Determine the [X, Y] coordinate at the center of the cell enclosing the given text.  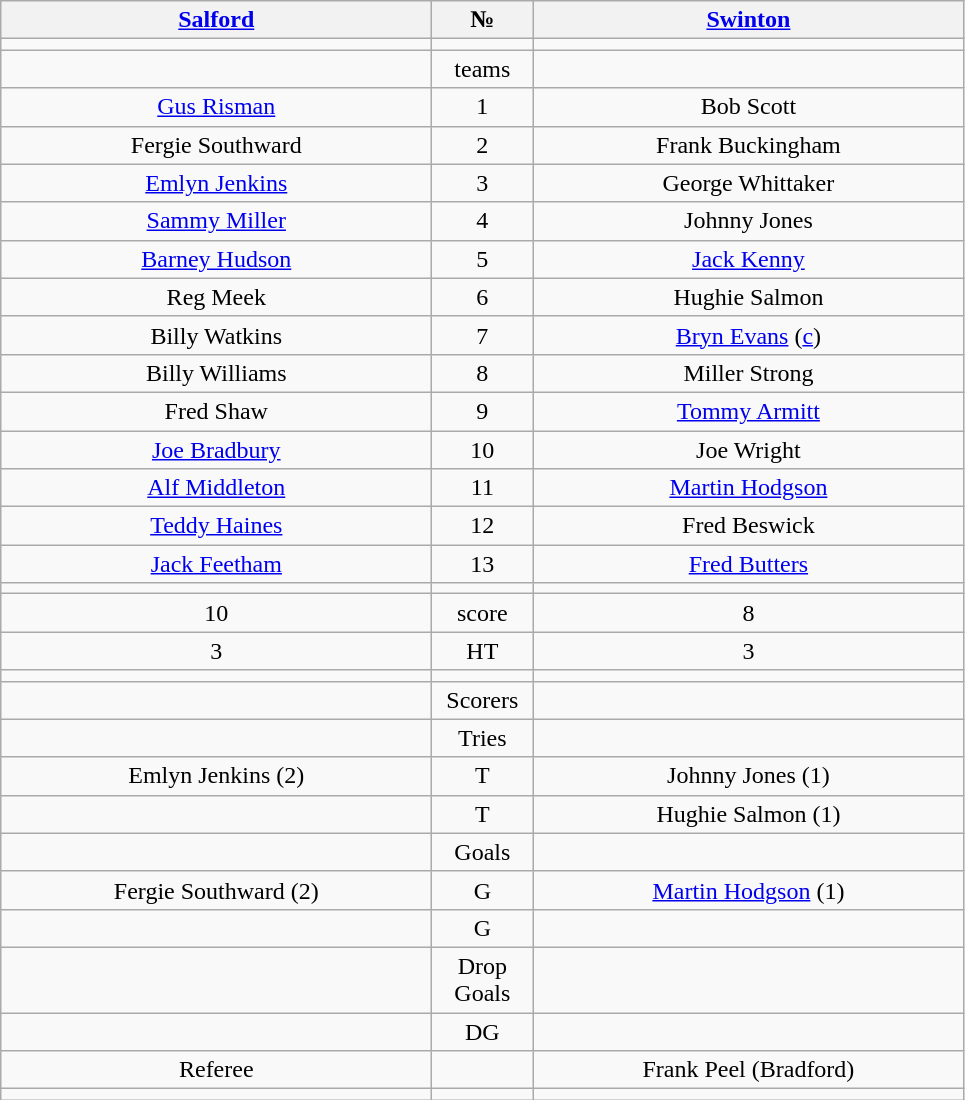
Referee [216, 1070]
Johnny Jones [748, 221]
Miller Strong [748, 373]
6 [482, 297]
4 [482, 221]
Joe Bradbury [216, 449]
Drop Goals [482, 980]
Bob Scott [748, 107]
Fred Beswick [748, 526]
Hughie Salmon [748, 297]
Johnny Jones (1) [748, 776]
Teddy Haines [216, 526]
Hughie Salmon (1) [748, 814]
7 [482, 335]
Alf Middleton [216, 488]
George Whittaker [748, 183]
Fred Butters [748, 564]
11 [482, 488]
9 [482, 411]
Martin Hodgson (1) [748, 890]
Billy Watkins [216, 335]
Fergie Southward [216, 145]
Reg Meek [216, 297]
DG [482, 1031]
Swinton [748, 20]
Billy Williams [216, 373]
score [482, 613]
13 [482, 564]
№ [482, 20]
Emlyn Jenkins [216, 183]
Fergie Southward (2) [216, 890]
Jack Feetham [216, 564]
12 [482, 526]
Frank Buckingham [748, 145]
Salford [216, 20]
Emlyn Jenkins (2) [216, 776]
teams [482, 69]
Joe Wright [748, 449]
2 [482, 145]
Sammy Miller [216, 221]
Goals [482, 852]
1 [482, 107]
Martin Hodgson [748, 488]
Scorers [482, 700]
Frank Peel (Bradford) [748, 1070]
Barney Hudson [216, 259]
HT [482, 651]
Tries [482, 738]
Fred Shaw [216, 411]
5 [482, 259]
Jack Kenny [748, 259]
Tommy Armitt [748, 411]
Bryn Evans (c) [748, 335]
Gus Risman [216, 107]
